Find where the given text appears and provide that cell's center as (X, Y) coordinate. 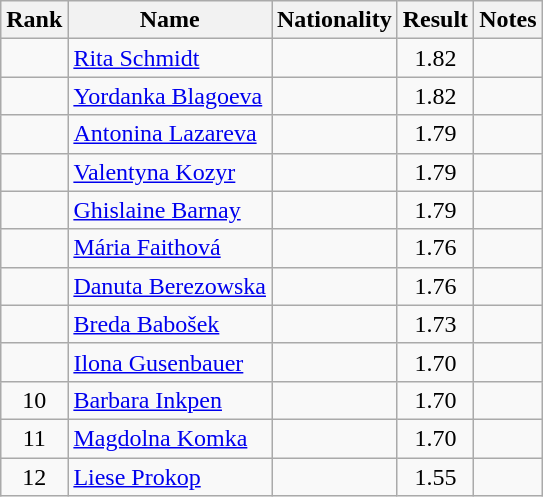
Breda Babošek (170, 324)
Result (435, 20)
11 (34, 438)
Nationality (335, 20)
Ilona Gusenbauer (170, 362)
Mária Faithová (170, 248)
1.55 (435, 477)
10 (34, 400)
Danuta Berezowska (170, 286)
Rank (34, 20)
1.73 (435, 324)
Notes (508, 20)
Yordanka Blagoeva (170, 96)
Name (170, 20)
Antonina Lazareva (170, 134)
Barbara Inkpen (170, 400)
Valentyna Kozyr (170, 172)
Ghislaine Barnay (170, 210)
12 (34, 477)
Magdolna Komka (170, 438)
Liese Prokop (170, 477)
Rita Schmidt (170, 58)
